Return the [x, y] coordinate for the center point of the cell that contains the specified text.  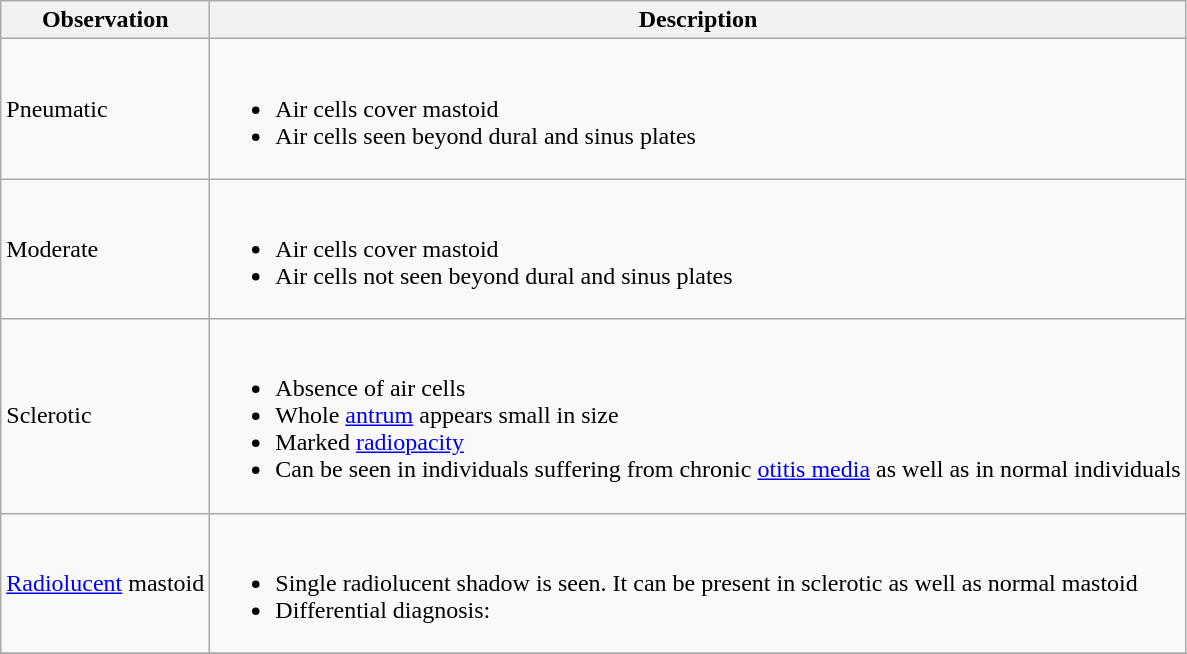
Pneumatic [106, 109]
Single radiolucent shadow is seen. It can be present in sclerotic as well as normal mastoidDifferential diagnosis: [698, 583]
Description [698, 20]
Radiolucent mastoid [106, 583]
Sclerotic [106, 416]
Observation [106, 20]
Moderate [106, 249]
Air cells cover mastoidAir cells seen beyond dural and sinus plates [698, 109]
Air cells cover mastoidAir cells not seen beyond dural and sinus plates [698, 249]
